Pinpoint the cell where the given text exists, returning its (X, Y) midpoint coordinate. 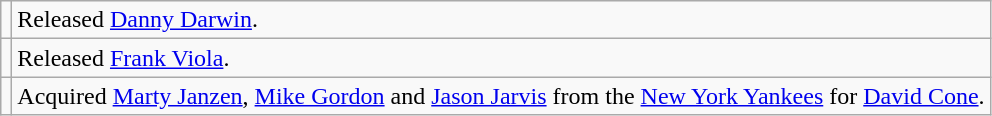
Released Danny Darwin. (501, 20)
Released Frank Viola. (501, 58)
Acquired Marty Janzen, Mike Gordon and Jason Jarvis from the New York Yankees for David Cone. (501, 96)
